Provide the [X, Y] coordinate of the cell's center where the given text is located.  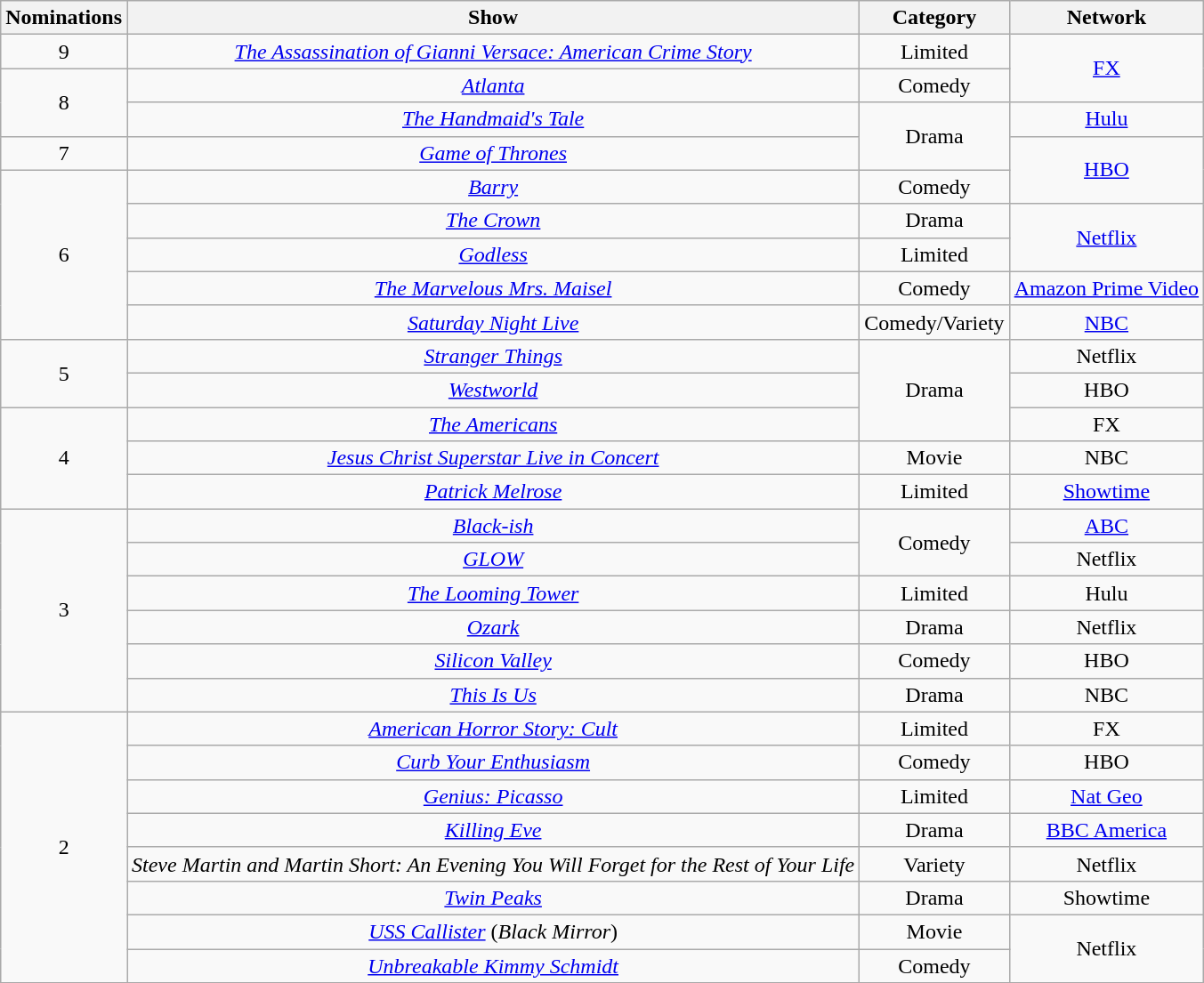
5 [64, 373]
Show [493, 18]
Genius: Picasso [493, 796]
The Looming Tower [493, 593]
This Is Us [493, 695]
2 [64, 847]
Steve Martin and Martin Short: An Evening You Will Forget for the Rest of Your Life [493, 864]
4 [64, 458]
Curb Your Enthusiasm [493, 762]
The Crown [493, 221]
Silicon Valley [493, 661]
Ozark [493, 627]
Stranger Things [493, 356]
The Handmaid's Tale [493, 119]
Nominations [64, 18]
The Assassination of Gianni Versace: American Crime Story [493, 52]
Comedy/Variety [934, 322]
Unbreakable Kimmy Schmidt [493, 965]
ABC [1106, 526]
9 [64, 52]
American Horror Story: Cult [493, 729]
GLOW [493, 560]
BBC America [1106, 830]
Network [1106, 18]
The Marvelous Mrs. Maisel [493, 288]
Jesus Christ Superstar Live in Concert [493, 458]
Twin Peaks [493, 898]
Godless [493, 254]
Saturday Night Live [493, 322]
Amazon Prime Video [1106, 288]
The Americans [493, 424]
Variety [934, 864]
Game of Thrones [493, 153]
Category [934, 18]
7 [64, 153]
8 [64, 102]
USS Callister (Black Mirror) [493, 931]
3 [64, 610]
Atlanta [493, 85]
Westworld [493, 390]
Killing Eve [493, 830]
Nat Geo [1106, 796]
Black-ish [493, 526]
Barry [493, 187]
Patrick Melrose [493, 492]
6 [64, 254]
